Determine the (X, Y) coordinate at the center of the cell enclosing the given text.  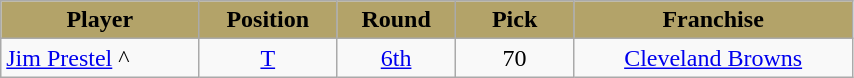
Pick (514, 20)
Jim Prestel ^ (100, 58)
Player (100, 20)
6th (396, 58)
T (268, 58)
Franchise (714, 20)
Cleveland Browns (714, 58)
Round (396, 20)
70 (514, 58)
Position (268, 20)
